Return the [X, Y] coordinate for the center point of the cell that contains the specified text.  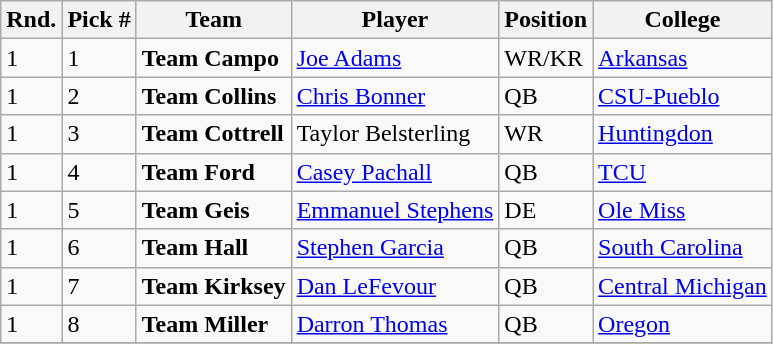
WR [546, 134]
Emmanuel Stephens [395, 210]
Joe Adams [395, 58]
5 [99, 210]
Team Campo [214, 58]
Team Kirksey [214, 286]
Player [395, 20]
6 [99, 248]
CSU-Pueblo [683, 96]
Team Ford [214, 172]
Team [214, 20]
Position [546, 20]
Team Collins [214, 96]
Stephen Garcia [395, 248]
Taylor Belsterling [395, 134]
3 [99, 134]
7 [99, 286]
Rnd. [32, 20]
College [683, 20]
Team Cottrell [214, 134]
Team Hall [214, 248]
TCU [683, 172]
South Carolina [683, 248]
Dan LeFevour [395, 286]
Huntingdon [683, 134]
4 [99, 172]
Team Geis [214, 210]
Team Miller [214, 324]
Chris Bonner [395, 96]
Ole Miss [683, 210]
Darron Thomas [395, 324]
Casey Pachall [395, 172]
Central Michigan [683, 286]
WR/KR [546, 58]
Pick # [99, 20]
Arkansas [683, 58]
Oregon [683, 324]
DE [546, 210]
2 [99, 96]
8 [99, 324]
